Provide the (x, y) coordinate of the cell's center where the given text is located.  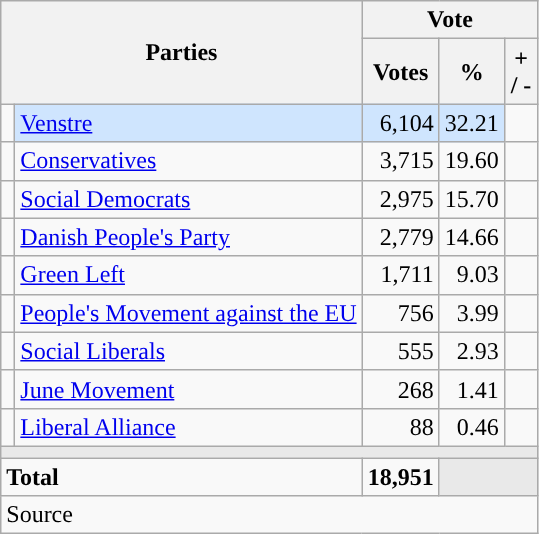
Source (270, 515)
% (472, 72)
756 (400, 313)
Parties (182, 52)
Danish People's Party (188, 237)
+ / - (521, 72)
1,711 (400, 275)
1.41 (472, 389)
19.60 (472, 161)
88 (400, 427)
9.03 (472, 275)
2.93 (472, 351)
Conservatives (188, 161)
Social Liberals (188, 351)
2,975 (400, 199)
0.46 (472, 427)
Green Left (188, 275)
14.66 (472, 237)
268 (400, 389)
15.70 (472, 199)
Venstre (188, 123)
Votes (400, 72)
32.21 (472, 123)
555 (400, 351)
3.99 (472, 313)
6,104 (400, 123)
3,715 (400, 161)
Total (182, 477)
2,779 (400, 237)
People's Movement against the EU (188, 313)
Vote (450, 20)
June Movement (188, 389)
18,951 (400, 477)
Liberal Alliance (188, 427)
Social Democrats (188, 199)
